Provide the (X, Y) coordinate of the cell's center where the given text is located.  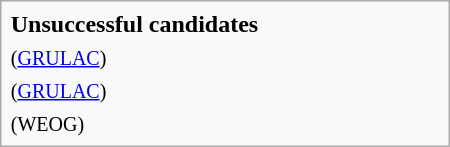
(WEOG) (224, 123)
Unsuccessful candidates (224, 24)
